Determine the (X, Y) coordinate at the center of the cell enclosing the given text.  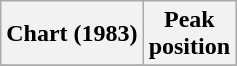
Peakposition (189, 34)
Chart (1983) (72, 34)
